Identify which cell holds the provided text, then report its [x, y] central coordinate. 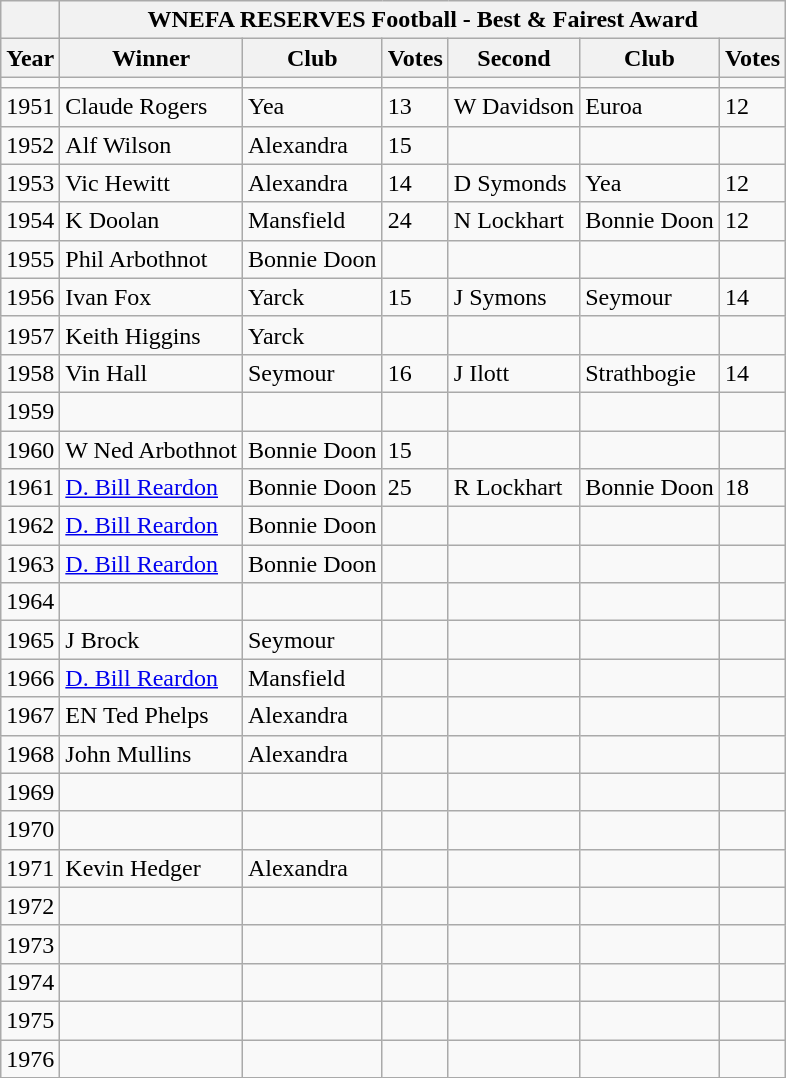
1960 [30, 449]
1956 [30, 297]
Second [514, 58]
1955 [30, 259]
16 [415, 373]
1966 [30, 678]
John Mullins [152, 754]
1961 [30, 488]
W Ned Arbothnot [152, 449]
1964 [30, 602]
18 [752, 488]
Phil Arbothnot [152, 259]
1971 [30, 868]
Claude Rogers [152, 107]
EN Ted Phelps [152, 716]
1951 [30, 107]
1973 [30, 944]
Year [30, 58]
24 [415, 221]
1975 [30, 1020]
1972 [30, 906]
Ivan Fox [152, 297]
K Doolan [152, 221]
1954 [30, 221]
Euroa [650, 107]
D Symonds [514, 183]
1962 [30, 526]
1965 [30, 640]
1976 [30, 1059]
1952 [30, 145]
1959 [30, 411]
W Davidson [514, 107]
Keith Higgins [152, 335]
J Brock [152, 640]
Strathbogie [650, 373]
J Ilott [514, 373]
Alf Wilson [152, 145]
WNEFA RESERVES Football - Best & Fairest Award [423, 20]
1953 [30, 183]
Kevin Hedger [152, 868]
Vic Hewitt [152, 183]
N Lockhart [514, 221]
1963 [30, 564]
1958 [30, 373]
1969 [30, 792]
13 [415, 107]
J Symons [514, 297]
Vin Hall [152, 373]
1968 [30, 754]
1967 [30, 716]
R Lockhart [514, 488]
Winner [152, 58]
1974 [30, 982]
1957 [30, 335]
1970 [30, 830]
25 [415, 488]
